Pinpoint the cell where the given text exists, returning its (x, y) midpoint coordinate. 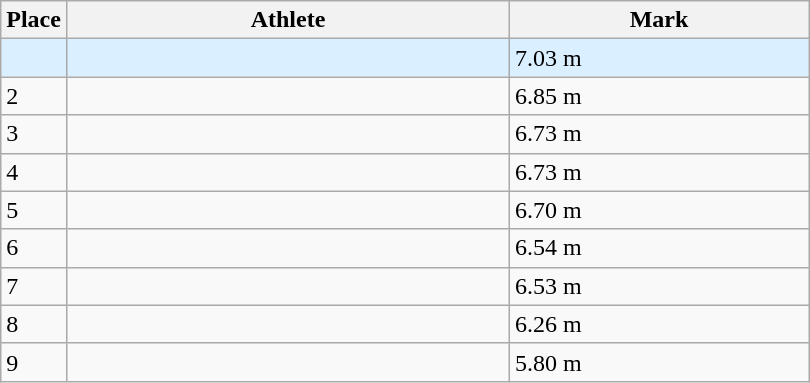
Place (34, 20)
5.80 m (660, 362)
Athlete (288, 20)
5 (34, 210)
4 (34, 172)
6 (34, 248)
7 (34, 286)
8 (34, 324)
6.54 m (660, 248)
2 (34, 96)
7.03 m (660, 58)
6.85 m (660, 96)
6.70 m (660, 210)
6.53 m (660, 286)
Mark (660, 20)
6.26 m (660, 324)
9 (34, 362)
3 (34, 134)
